Detect which cell encompasses the target text, then output its [x, y] center coordinate. 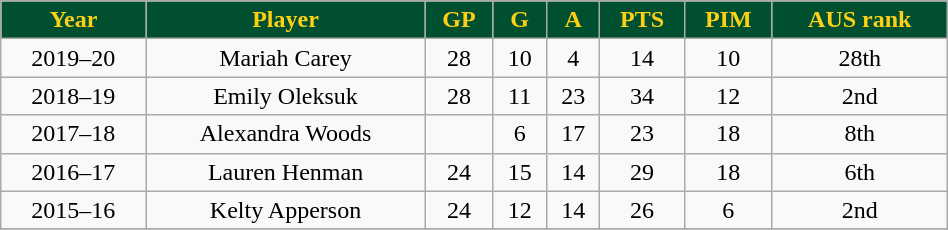
2017–18 [74, 134]
G [520, 20]
PTS [642, 20]
GP [459, 20]
Mariah Carey [286, 58]
A [573, 20]
15 [520, 172]
2015–16 [74, 210]
17 [573, 134]
2018–19 [74, 96]
28th [860, 58]
2016–17 [74, 172]
Emily Oleksuk [286, 96]
PIM [728, 20]
Player [286, 20]
Lauren Henman [286, 172]
6th [860, 172]
26 [642, 210]
Year [74, 20]
8th [860, 134]
Alexandra Woods [286, 134]
11 [520, 96]
AUS rank [860, 20]
34 [642, 96]
29 [642, 172]
4 [573, 58]
2019–20 [74, 58]
Kelty Apperson [286, 210]
